For the text-containing cell, return its midpoint in (X, Y) coordinate format. 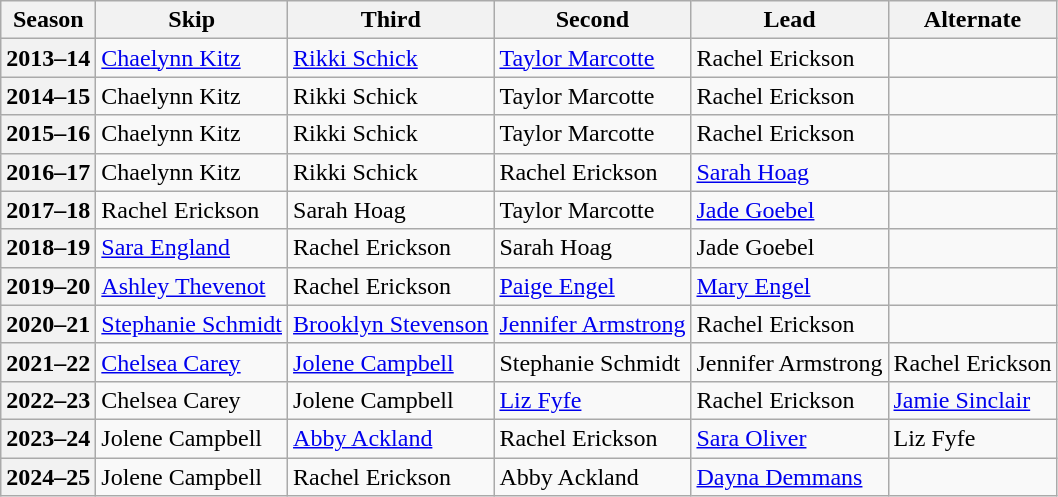
Second (592, 20)
Brooklyn Stevenson (391, 324)
2013–14 (48, 58)
2017–18 (48, 210)
Skip (192, 20)
2014–15 (48, 96)
Season (48, 20)
2021–22 (48, 362)
Ashley Thevenot (192, 286)
Jamie Sinclair (972, 400)
2022–23 (48, 400)
Sara England (192, 248)
Lead (790, 20)
2015–16 (48, 134)
2016–17 (48, 172)
2018–19 (48, 248)
Mary Engel (790, 286)
Paige Engel (592, 286)
Dayna Demmans (790, 477)
2023–24 (48, 438)
2024–25 (48, 477)
Third (391, 20)
2019–20 (48, 286)
2020–21 (48, 324)
Sara Oliver (790, 438)
Alternate (972, 20)
